For the text-containing cell, return its midpoint in [x, y] coordinate format. 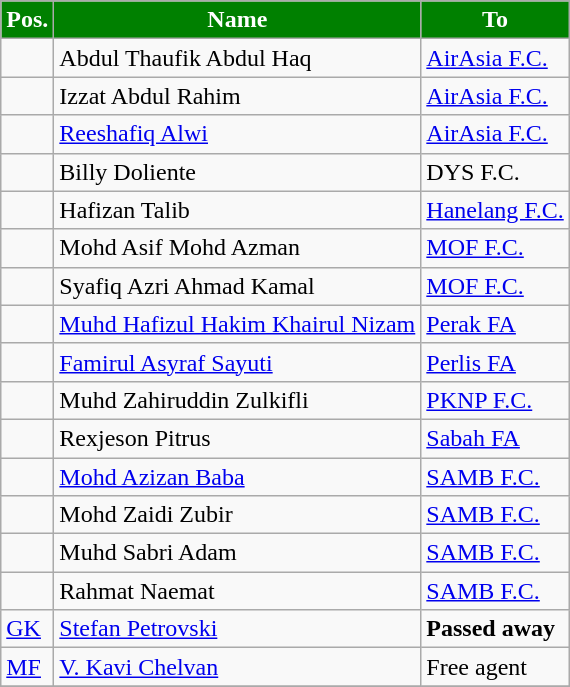
To [495, 20]
GK [28, 629]
V. Kavi Chelvan [238, 667]
Mohd Asif Mohd Azman [238, 248]
Muhd Zahiruddin Zulkifli [238, 400]
Billy Doliente [238, 172]
Muhd Sabri Adam [238, 553]
MF [28, 667]
Hafizan Talib [238, 210]
DYS F.C. [495, 172]
Name [238, 20]
Sabah FA [495, 438]
Mohd Azizan Baba [238, 477]
Izzat Abdul Rahim [238, 96]
Passed away [495, 629]
Famirul Asyraf Sayuti [238, 362]
Syafiq Azri Ahmad Kamal [238, 286]
Pos. [28, 20]
Free agent [495, 667]
Perlis FA [495, 362]
Reeshafiq Alwi [238, 134]
Rahmat Naemat [238, 591]
Abdul Thaufik Abdul Haq [238, 58]
Muhd Hafizul Hakim Khairul Nizam [238, 324]
Hanelang F.C. [495, 210]
PKNP F.C. [495, 400]
Stefan Petrovski [238, 629]
Perak FA [495, 324]
Rexjeson Pitrus [238, 438]
Mohd Zaidi Zubir [238, 515]
